Provide the (x, y) coordinate of the cell's center where the given text is located.  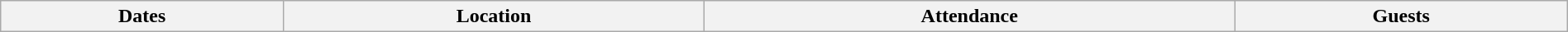
Guests (1401, 16)
Attendance (969, 16)
Location (495, 16)
Dates (142, 16)
